Determine the [X, Y] coordinate at the center of the cell enclosing the given text.  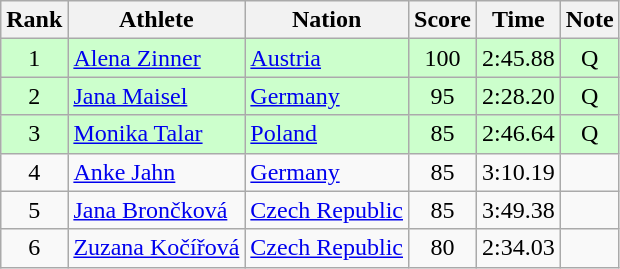
Monika Talar [156, 134]
3:49.38 [518, 210]
2:34.03 [518, 248]
Jana Brončková [156, 210]
5 [34, 210]
100 [443, 58]
Jana Maisel [156, 96]
Athlete [156, 20]
Time [518, 20]
2:45.88 [518, 58]
Poland [327, 134]
Note [590, 20]
2:46.64 [518, 134]
Zuzana Kočířová [156, 248]
4 [34, 172]
3 [34, 134]
Nation [327, 20]
2 [34, 96]
95 [443, 96]
Rank [34, 20]
80 [443, 248]
2:28.20 [518, 96]
Alena Zinner [156, 58]
Anke Jahn [156, 172]
6 [34, 248]
Austria [327, 58]
1 [34, 58]
3:10.19 [518, 172]
Score [443, 20]
